Locate the cell with the specified text and output its [x, y] center coordinate. 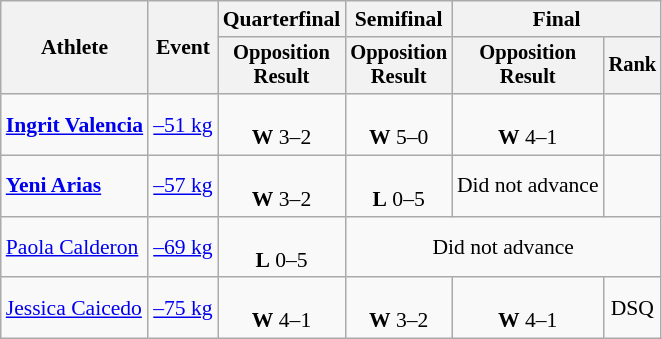
Ingrit Valencia [74, 124]
–51 kg [182, 124]
DSQ [633, 308]
Athlete [74, 48]
Final [556, 19]
–57 kg [182, 186]
Semifinal [398, 19]
Rank [633, 66]
Quarterfinal [282, 19]
–75 kg [182, 308]
Paola Calderon [74, 248]
Jessica Caicedo [74, 308]
–69 kg [182, 248]
Yeni Arias [74, 186]
Event [182, 48]
W 5–0 [398, 124]
